Provide the (X, Y) coordinate of the cell's center where the given text is located.  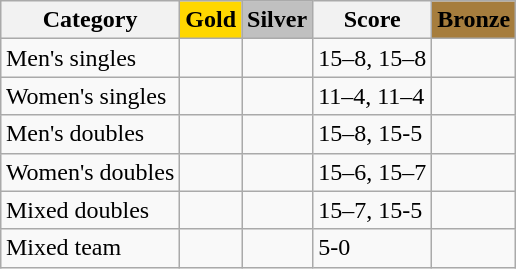
Score (372, 20)
Bronze (474, 20)
Women's singles (90, 96)
11–4, 11–4 (372, 96)
Gold (211, 20)
15–6, 15–7 (372, 172)
15–8, 15–8 (372, 58)
Women's doubles (90, 172)
5-0 (372, 248)
Mixed team (90, 248)
15–7, 15-5 (372, 210)
Men's singles (90, 58)
Category (90, 20)
Men's doubles (90, 134)
Mixed doubles (90, 210)
Silver (278, 20)
15–8, 15-5 (372, 134)
